Capture the cell that displays the provided text and extract its (X, Y) central coordinate. 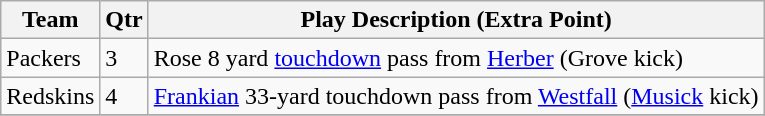
Frankian 33-yard touchdown pass from Westfall (Musick kick) (456, 96)
Redskins (50, 96)
Packers (50, 58)
Team (50, 20)
Rose 8 yard touchdown pass from Herber (Grove kick) (456, 58)
Play Description (Extra Point) (456, 20)
3 (124, 58)
Qtr (124, 20)
4 (124, 96)
